Determine the (X, Y) coordinate at the center of the cell enclosing the given text.  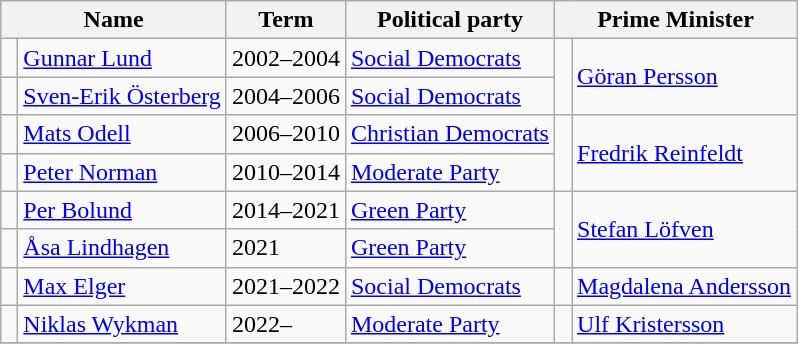
Term (286, 20)
Name (114, 20)
Ulf Kristersson (684, 324)
2022– (286, 324)
Åsa Lindhagen (122, 248)
2014–2021 (286, 210)
Christian Democrats (450, 134)
Political party (450, 20)
Per Bolund (122, 210)
Prime Minister (675, 20)
2010–2014 (286, 172)
Max Elger (122, 286)
2004–2006 (286, 96)
Niklas Wykman (122, 324)
Magdalena Andersson (684, 286)
Gunnar Lund (122, 58)
Sven-Erik Österberg (122, 96)
Peter Norman (122, 172)
Fredrik Reinfeldt (684, 153)
2002–2004 (286, 58)
2006–2010 (286, 134)
Stefan Löfven (684, 229)
2021–2022 (286, 286)
Mats Odell (122, 134)
2021 (286, 248)
Göran Persson (684, 77)
